Capture the cell that displays the provided text and extract its (X, Y) central coordinate. 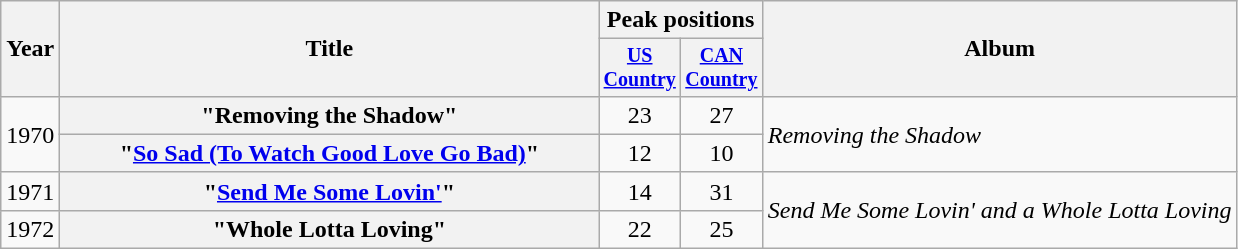
12 (640, 153)
23 (640, 115)
31 (722, 191)
1972 (30, 229)
1970 (30, 134)
1971 (30, 191)
Removing the Shadow (1000, 134)
27 (722, 115)
US Country (640, 68)
25 (722, 229)
CAN Country (722, 68)
"Whole Lotta Loving" (330, 229)
Title (330, 49)
Peak positions (680, 20)
Year (30, 49)
10 (722, 153)
"Removing the Shadow" (330, 115)
Send Me Some Lovin' and a Whole Lotta Loving (1000, 210)
"Send Me Some Lovin'" (330, 191)
Album (1000, 49)
22 (640, 229)
14 (640, 191)
"So Sad (To Watch Good Love Go Bad)" (330, 153)
